Provide the (x, y) coordinate of the cell's center where the given text is located.  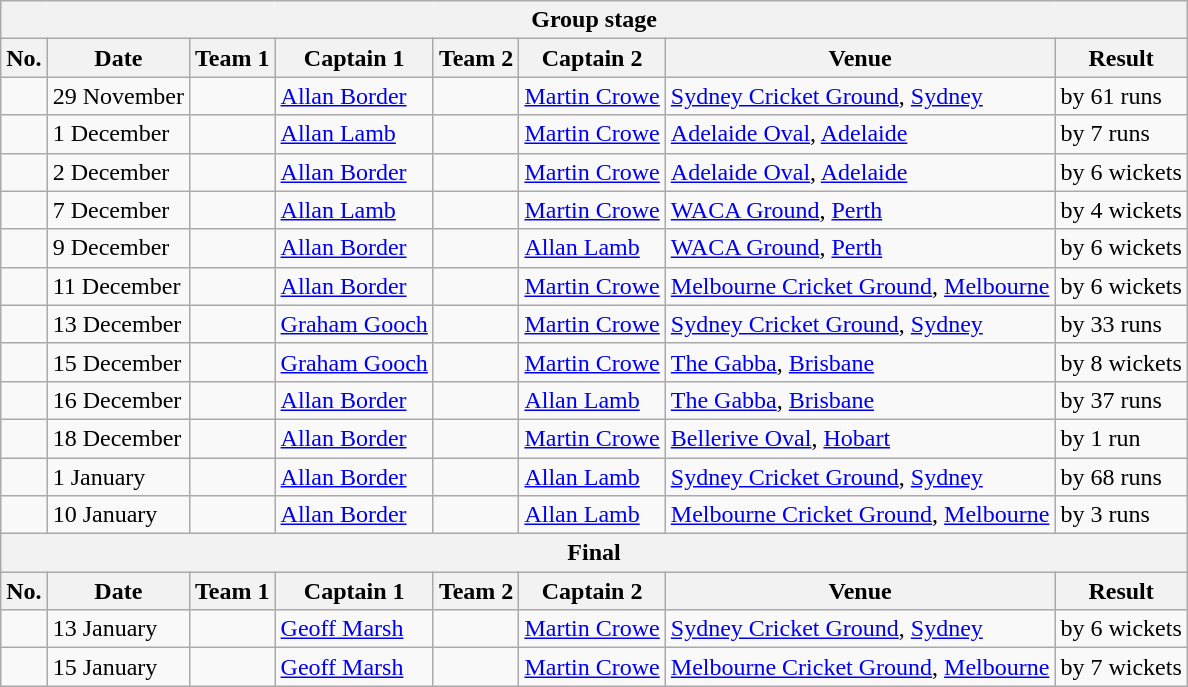
29 November (118, 96)
15 January (118, 667)
15 December (118, 362)
by 61 runs (1121, 96)
Group stage (594, 20)
by 7 runs (1121, 134)
13 December (118, 324)
by 7 wickets (1121, 667)
Final (594, 553)
1 December (118, 134)
by 33 runs (1121, 324)
by 37 runs (1121, 400)
9 December (118, 248)
by 4 wickets (1121, 210)
16 December (118, 400)
Bellerive Oval, Hobart (860, 438)
7 December (118, 210)
11 December (118, 286)
13 January (118, 629)
by 1 run (1121, 438)
2 December (118, 172)
by 68 runs (1121, 477)
18 December (118, 438)
by 8 wickets (1121, 362)
by 3 runs (1121, 515)
10 January (118, 515)
1 January (118, 477)
